Capture the cell that displays the provided text and extract its (x, y) central coordinate. 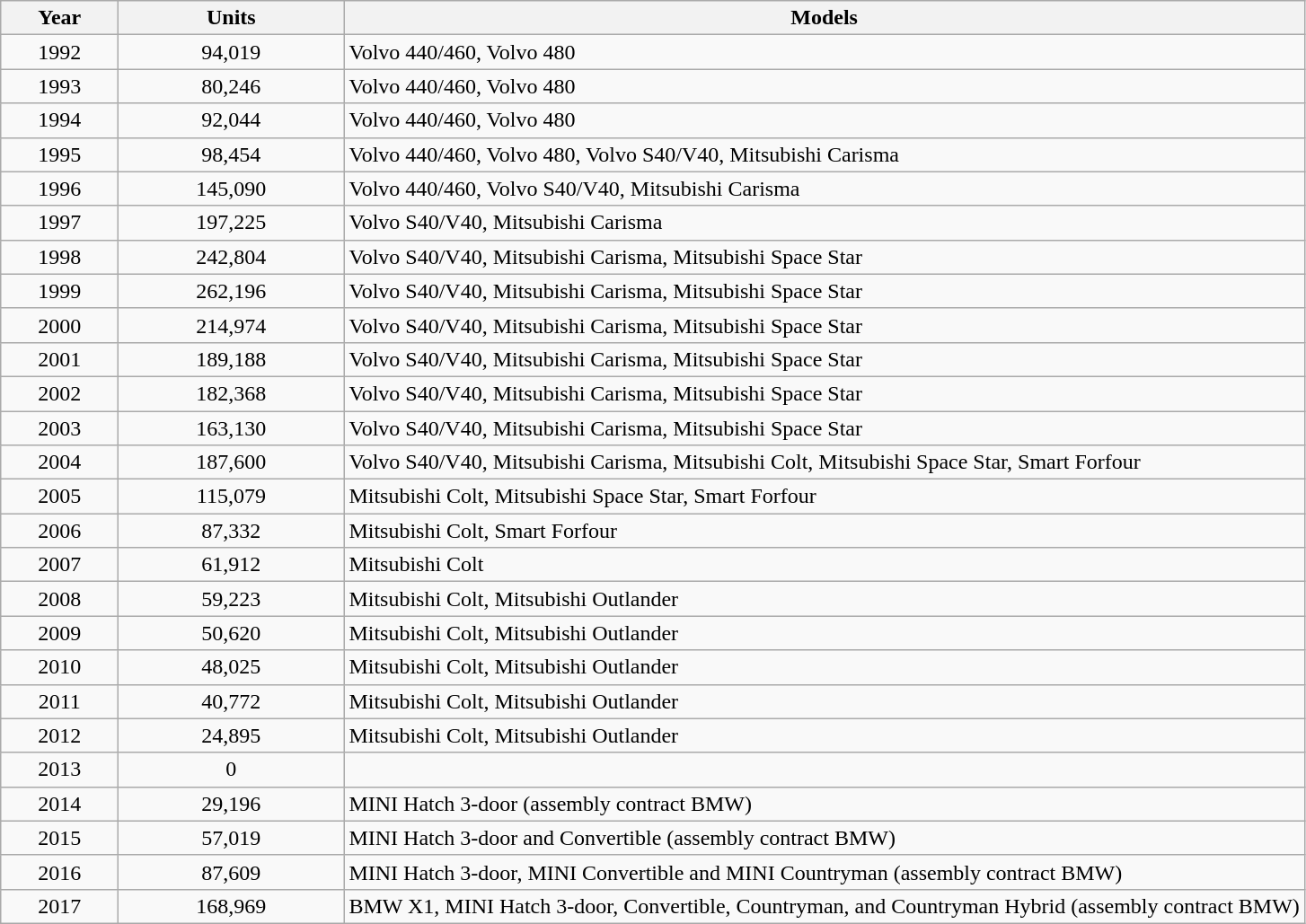
145,090 (232, 189)
2013 (59, 770)
2005 (59, 497)
BMW X1, MINI Hatch 3-door, Convertible, Countryman, and Countryman Hybrid (assembly contract BMW) (825, 906)
2007 (59, 565)
87,609 (232, 872)
Mitsubishi Colt, Mitsubishi Space Star, Smart Forfour (825, 497)
2011 (59, 701)
182,368 (232, 393)
94,019 (232, 52)
2000 (59, 325)
2010 (59, 667)
92,044 (232, 120)
2008 (59, 599)
Mitsubishi Colt, Smart Forfour (825, 531)
1997 (59, 223)
1993 (59, 86)
187,600 (232, 462)
2016 (59, 872)
2006 (59, 531)
2012 (59, 735)
262,196 (232, 291)
61,912 (232, 565)
2003 (59, 428)
59,223 (232, 599)
2009 (59, 633)
1994 (59, 120)
29,196 (232, 804)
57,019 (232, 838)
214,974 (232, 325)
MINI Hatch 3-door (assembly contract BMW) (825, 804)
Models (825, 18)
Volvo S40/V40, Mitsubishi Carisma, Mitsubishi Colt, Mitsubishi Space Star, Smart Forfour (825, 462)
242,804 (232, 257)
Mitsubishi Colt (825, 565)
115,079 (232, 497)
Units (232, 18)
2004 (59, 462)
0 (232, 770)
48,025 (232, 667)
1999 (59, 291)
Volvo 440/460, Volvo 480, Volvo S40/V40, Mitsubishi Carisma (825, 154)
1998 (59, 257)
2017 (59, 906)
1996 (59, 189)
Year (59, 18)
MINI Hatch 3-door, MINI Convertible and MINI Countryman (assembly contract BMW) (825, 872)
163,130 (232, 428)
168,969 (232, 906)
2001 (59, 359)
80,246 (232, 86)
189,188 (232, 359)
40,772 (232, 701)
2015 (59, 838)
24,895 (232, 735)
197,225 (232, 223)
87,332 (232, 531)
MINI Hatch 3-door and Convertible (assembly contract BMW) (825, 838)
1995 (59, 154)
2002 (59, 393)
1992 (59, 52)
Volvo S40/V40, Mitsubishi Carisma (825, 223)
98,454 (232, 154)
Volvo 440/460, Volvo S40/V40, Mitsubishi Carisma (825, 189)
50,620 (232, 633)
2014 (59, 804)
